Search for the cell housing the specified text and yield its [x, y] center coordinate. 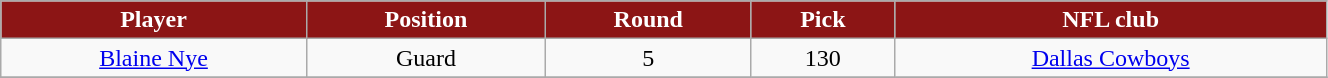
Guard [426, 58]
Blaine Nye [154, 58]
5 [648, 58]
NFL club [1111, 20]
Round [648, 20]
130 [823, 58]
Dallas Cowboys [1111, 58]
Player [154, 20]
Pick [823, 20]
Position [426, 20]
